Pinpoint the cell where the given text exists, returning its [x, y] midpoint coordinate. 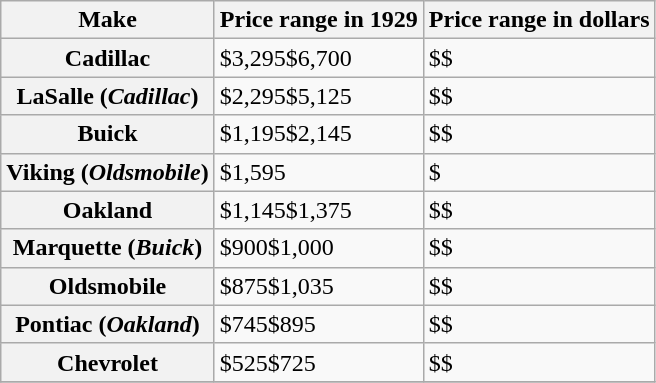
Viking (Oldsmobile) [108, 172]
$2,295$5,125 [318, 96]
$900$1,000 [318, 248]
Buick [108, 134]
$1,145$1,375 [318, 210]
LaSalle (Cadillac) [108, 96]
Chevrolet [108, 362]
$3,295$6,700 [318, 58]
$1,595 [318, 172]
$745$895 [318, 324]
$525$725 [318, 362]
Price range in dollars [539, 20]
Oakland [108, 210]
Make [108, 20]
Cadillac [108, 58]
Marquette (Buick) [108, 248]
Pontiac (Oakland) [108, 324]
$ [539, 172]
Price range in 1929 [318, 20]
$1,195$2,145 [318, 134]
$875$1,035 [318, 286]
Oldsmobile [108, 286]
